Detect which cell encompasses the target text, then output its (X, Y) center coordinate. 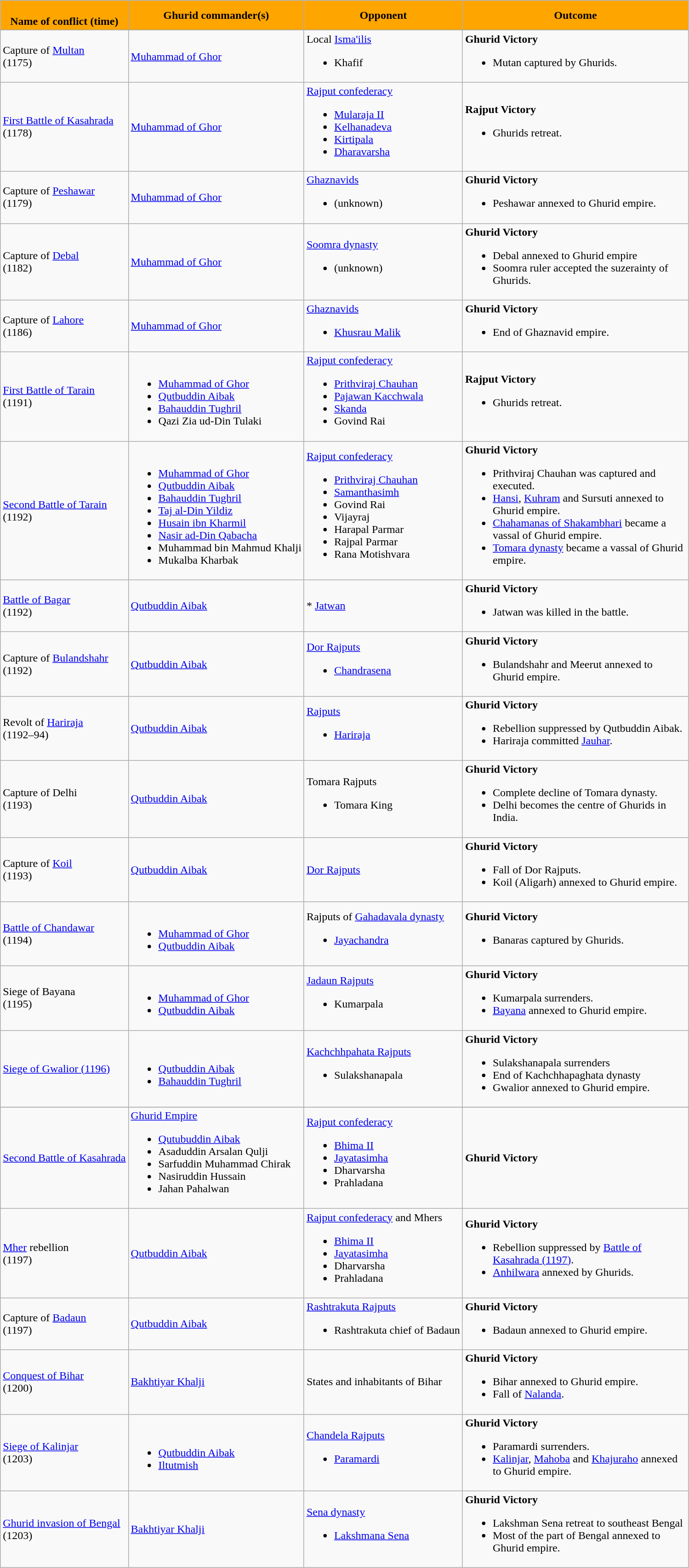
Jadaun RajputsKumarpala (383, 998)
Revolt of Hariraja(1192–94) (64, 728)
Capture of Multan(1175) (64, 56)
Ghurid VictoryDebal annexed to Ghurid empireSoomra ruler accepted the suzerainty of Ghurids. (575, 262)
Capture of Koil(1193) (64, 869)
Rajput confederacyMularaja IIKelhanadevaKirtipalaDharavarsha (383, 127)
Ghurid VictoryPeshawar annexed to Ghurid empire. (575, 198)
Ghurid VictorySulakshanapala surrendersEnd of Kachchhapaghata dynastyGwalior annexed to Ghurid empire. (575, 1069)
Ghurid VictoryKumarpala surrenders.Bayana annexed to Ghurid empire. (575, 998)
Ghurid commander(s) (216, 16)
First Battle of Tarain(1191) (64, 396)
Opponent (383, 16)
Capture of Peshawar(1179) (64, 198)
Siege of Gwalior (1196) (64, 1069)
* Jatwan (383, 606)
Ghurid VictoryParamardi surrenders.Kalinjar, Mahoba and Khajuraho annexed to Ghurid empire. (575, 1453)
States and inhabitants of Bihar (383, 1382)
Conquest of Bihar(1200) (64, 1382)
Rajput confederacyBhima IIJayatasimhaDharvarshaPrahladana (383, 1158)
Ghurid VictoryBadaun annexed to Ghurid empire. (575, 1324)
Ghaznavids(unknown) (383, 198)
Ghurid Victory (575, 1158)
Ghurid VictoryRebellion suppressed by Qutbuddin Aibak.Hariraja committed Jauhar. (575, 728)
Siege of Bayana(1195) (64, 998)
Soomra dynasty(unknown) (383, 262)
Mher rebellion(1197) (64, 1253)
Capture of Badaun(1197) (64, 1324)
Rashtrakuta RajputsRashtrakuta chief of Badaun (383, 1324)
Outcome (575, 16)
Local Isma'ilisKhafif (383, 56)
Battle of Chandawar(1194) (64, 934)
Ghurid VictoryMutan captured by Ghurids. (575, 56)
Ghurid VictoryRebellion suppressed by Battle of Kasahrada (1197).Anhilwara annexed by Ghurids. (575, 1253)
Capture of Lahore(1186) (64, 326)
Capture of Delhi(1193) (64, 798)
Second Battle of Tarain(1192) (64, 510)
GhaznavidsKhusrau Malik (383, 326)
RajputsHariraja (383, 728)
Ghurid VictoryJatwan was killed in the battle. (575, 606)
Dor RajputsChandrasena (383, 664)
Siege of Kalinjar(1203) (64, 1453)
Muhammad of GhorQutbuddin AibakBahauddin TughrilTaj al-Din YildizHusain ibn KharmilNasir ad-Din QabachaMuhammad bin Mahmud KhaljiMukalba Kharbak (216, 510)
Chandela RajputsParamardi (383, 1453)
Name of conflict (time) (64, 16)
Ghurid VictoryComplete decline of Tomara dynasty.Delhi becomes the centre of Ghurids in India. (575, 798)
Dor Rajputs (383, 869)
Ghurid VictoryBihar annexed to Ghurid empire.Fall of Nalanda. (575, 1382)
Ghurid VictoryEnd of Ghaznavid empire. (575, 326)
Kachchhpahata RajputsSulakshanapala (383, 1069)
Ghurid VictoryFall of Dor Rajputs.Koil (Aligarh) annexed to Ghurid empire. (575, 869)
Qutbuddin AibakBahauddin Tughril (216, 1069)
Rajputs of Gahadavala dynastyJayachandra (383, 934)
Tomara RajputsTomara King (383, 798)
Capture of Bulandshahr(1192) (64, 664)
Qutbuddin AibakIltutmish (216, 1453)
Capture of Debal(1182) (64, 262)
Ghurid VictoryBulandshahr and Meerut annexed to Ghurid empire. (575, 664)
Ghurid VictoryLakshman Sena retreat to southeast BengalMost of the part of Bengal annexed to Ghurid empire. (575, 1529)
Rajput confederacy and MhersBhima IIJayatasimhaDharvarshaPrahladana (383, 1253)
Sena dynastyLakshmana Sena (383, 1529)
Second Battle of Kasahrada (64, 1158)
First Battle of Kasahrada(1178) (64, 127)
Ghurid EmpireQutubuddin AibakAsaduddin Arsalan QuljiSarfuddin Muhammad ChirakNasiruddin HussainJahan Pahalwan (216, 1158)
Ghurid VictoryBanaras captured by Ghurids. (575, 934)
Rajput confederacyPrithviraj ChauhanPajawan KacchwalaSkandaGovind Rai (383, 396)
Ghurid invasion of Bengal(1203) (64, 1529)
Muhammad of GhorQutbuddin AibakBahauddin TughrilQazi Zia ud-Din Tulaki (216, 396)
Battle of Bagar(1192) (64, 606)
Rajput confederacyPrithviraj ChauhanSamanthasimhGovind RaiVijayrajHarapal ParmarRajpal ParmarRana Motishvara (383, 510)
